Output the [X, Y] coordinate of the center of the cell containing the given text.  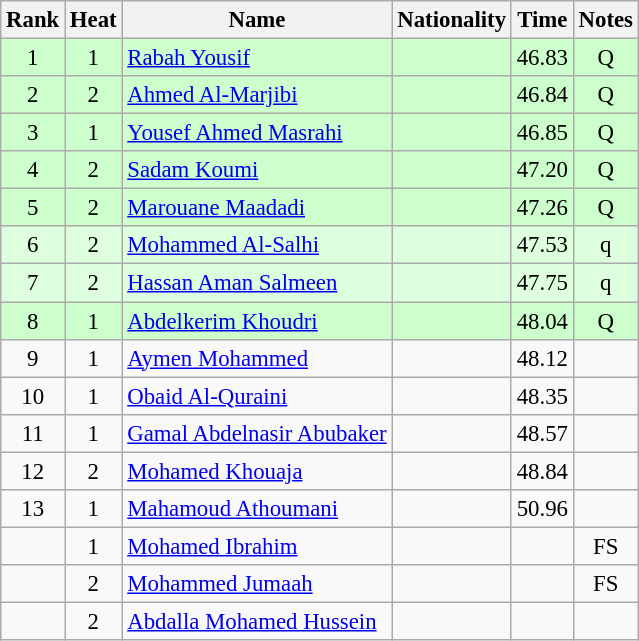
4 [33, 170]
Abdelkerim Khoudri [257, 321]
Aymen Mohammed [257, 358]
48.12 [542, 358]
5 [33, 208]
Gamal Abdelnasir Abubaker [257, 433]
6 [33, 245]
8 [33, 321]
7 [33, 283]
46.83 [542, 58]
47.26 [542, 208]
Name [257, 20]
9 [33, 358]
47.53 [542, 245]
Rabah Yousif [257, 58]
Mohammed Jumaah [257, 584]
50.96 [542, 509]
Hassan Aman Salmeen [257, 283]
Mohammed Al-Salhi [257, 245]
Time [542, 20]
47.20 [542, 170]
Mohamed Ibrahim [257, 546]
47.75 [542, 283]
Heat [94, 20]
48.84 [542, 471]
Mohamed Khouaja [257, 471]
10 [33, 396]
Ahmed Al-Marjibi [257, 95]
Rank [33, 20]
Abdalla Mohamed Hussein [257, 621]
Marouane Maadadi [257, 208]
48.04 [542, 321]
3 [33, 133]
13 [33, 509]
Mahamoud Athoumani [257, 509]
Nationality [452, 20]
Notes [606, 20]
Yousef Ahmed Masrahi [257, 133]
48.35 [542, 396]
Sadam Koumi [257, 170]
11 [33, 433]
48.57 [542, 433]
12 [33, 471]
46.84 [542, 95]
46.85 [542, 133]
Obaid Al-Quraini [257, 396]
